Return the (X, Y) coordinate for the center point of the cell that contains the specified text.  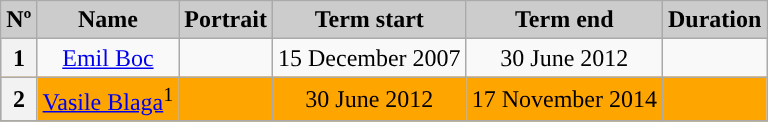
Duration (714, 20)
Vasile Blaga1 (108, 100)
Nº (19, 20)
15 December 2007 (369, 58)
Term start (369, 20)
Term end (564, 20)
Emil Boc (108, 58)
17 November 2014 (564, 100)
Portrait (226, 20)
2 (19, 100)
1 (19, 58)
Name (108, 20)
